Extract the (X, Y) coordinate from the center of the cell holding the provided text.  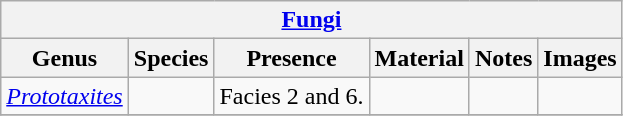
Notes (503, 58)
Material (419, 58)
Prototaxites (65, 96)
Fungi (312, 20)
Images (580, 58)
Genus (65, 58)
Species (171, 58)
Presence (292, 58)
Facies 2 and 6. (292, 96)
